Detect which cell encompasses the target text, then output its [X, Y] center coordinate. 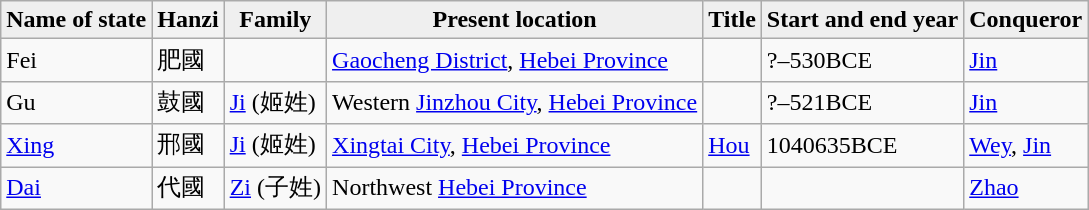
?–521BCE [862, 102]
Xingtai City, Hebei Province [515, 146]
Conqueror [1026, 20]
Gaocheng District, Hebei Province [515, 60]
鼓國 [188, 102]
Dai [76, 188]
邢國 [188, 146]
Hou [732, 146]
肥國 [188, 60]
Wey, Jin [1026, 146]
Family [275, 20]
Start and end year [862, 20]
Gu [76, 102]
Name of state [76, 20]
Western Jinzhou City, Hebei Province [515, 102]
Northwest Hebei Province [515, 188]
代國 [188, 188]
Fei [76, 60]
Title [732, 20]
Hanzi [188, 20]
?–530BCE [862, 60]
Zhao [1026, 188]
Xing [76, 146]
Zi (子姓) [275, 188]
Present location [515, 20]
1040635BCE [862, 146]
